Pinpoint the cell where the given text exists, returning its [x, y] midpoint coordinate. 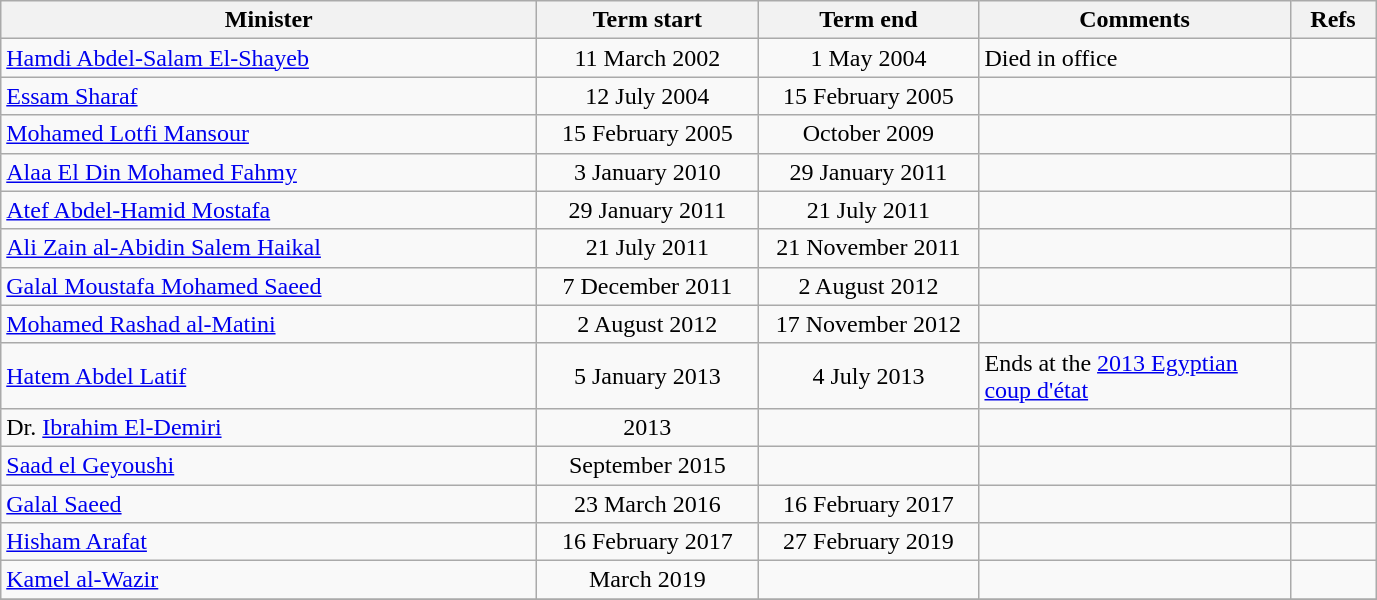
11 March 2002 [648, 58]
Hatem Abdel Latif [269, 376]
Alaa El Din Mohamed Fahmy [269, 172]
Saad el Geyoushi [269, 465]
Refs [1333, 20]
Term end [868, 20]
Mohamed Rashad al-Matini [269, 324]
Minister [269, 20]
Ends at the 2013 Egyptian coup d'état [1134, 376]
Atef Abdel-Hamid Mostafa [269, 210]
12 July 2004 [648, 96]
3 January 2010 [648, 172]
Galal Saeed [269, 503]
Mohamed Lotfi Mansour [269, 134]
Essam Sharaf [269, 96]
March 2019 [648, 580]
23 March 2016 [648, 503]
5 January 2013 [648, 376]
Dr. Ibrahim El-Demiri [269, 427]
October 2009 [868, 134]
Hisham Arafat [269, 542]
17 November 2012 [868, 324]
7 December 2011 [648, 286]
2013 [648, 427]
Hamdi Abdel-Salam El-Shayeb [269, 58]
Term start [648, 20]
1 May 2004 [868, 58]
September 2015 [648, 465]
21 November 2011 [868, 248]
Comments [1134, 20]
27 February 2019 [868, 542]
Galal Moustafa Mohamed Saeed [269, 286]
Kamel al-Wazir [269, 580]
Ali Zain al-Abidin Salem Haikal [269, 248]
Died in office [1134, 58]
4 July 2013 [868, 376]
